Find where the given text appears and provide that cell's center as [x, y] coordinate. 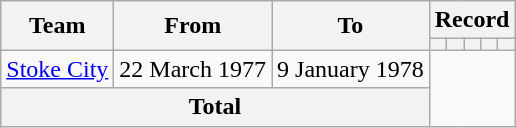
Stoke City [58, 69]
22 March 1977 [193, 69]
From [193, 26]
Total [216, 107]
9 January 1978 [351, 69]
Team [58, 26]
To [351, 26]
Record [472, 20]
